Pinpoint the cell where the given text exists, returning its [X, Y] midpoint coordinate. 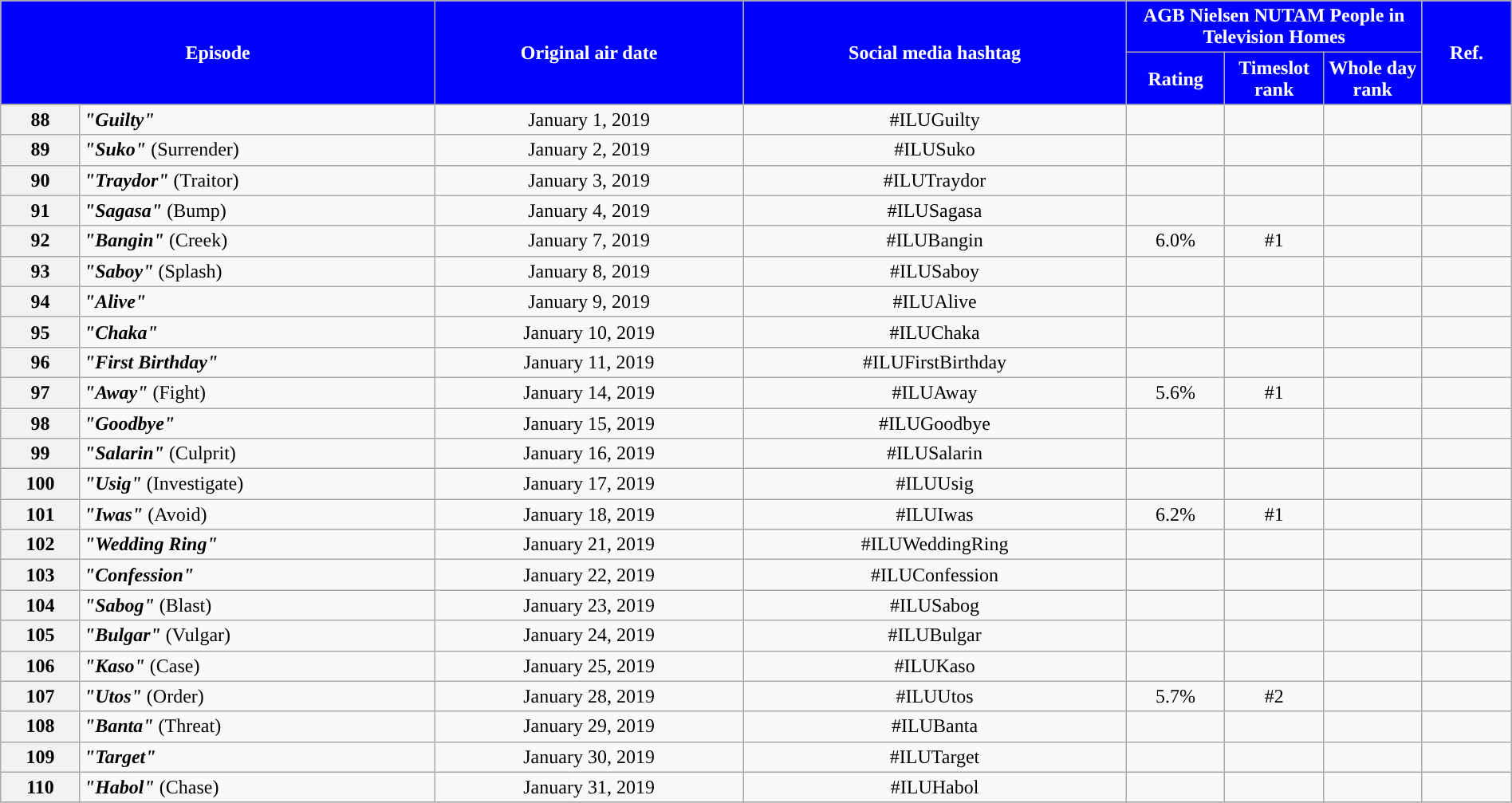
108 [41, 726]
92 [41, 241]
#ILUSagasa [935, 211]
January 1, 2019 [589, 120]
95 [41, 332]
AGB Nielsen NUTAM People in Television Homes [1274, 27]
January 25, 2019 [589, 666]
#ILUGuilty [935, 120]
98 [41, 423]
January 15, 2019 [589, 423]
#ILUAway [935, 392]
"Kaso" (Case) [257, 666]
#ILUWeddingRing [935, 545]
January 23, 2019 [589, 605]
Social media hashtag [935, 53]
#ILUUsig [935, 484]
January 8, 2019 [589, 271]
January 22, 2019 [589, 575]
5.6% [1175, 392]
#ILUChaka [935, 332]
#ILUHabol [935, 787]
"Traydor" (Traitor) [257, 180]
January 17, 2019 [589, 484]
#ILUUtos [935, 696]
104 [41, 605]
#ILUAlive [935, 301]
#ILUSuko [935, 150]
"Habol" (Chase) [257, 787]
"Sagasa" (Bump) [257, 211]
6.0% [1175, 241]
#2 [1274, 696]
January 14, 2019 [589, 392]
January 30, 2019 [589, 757]
105 [41, 636]
Ref. [1467, 53]
#ILUTarget [935, 757]
"Guilty" [257, 120]
#ILUBangin [935, 241]
99 [41, 454]
97 [41, 392]
#ILUKaso [935, 666]
January 24, 2019 [589, 636]
90 [41, 180]
6.2% [1175, 514]
"First Birthday" [257, 362]
96 [41, 362]
107 [41, 696]
91 [41, 211]
Episode [219, 53]
#ILUIwas [935, 514]
"Bangin" (Creek) [257, 241]
January 7, 2019 [589, 241]
"Utos" (Order) [257, 696]
#ILUConfession [935, 575]
January 29, 2019 [589, 726]
5.7% [1175, 696]
"Goodbye" [257, 423]
89 [41, 150]
110 [41, 787]
January 16, 2019 [589, 454]
"Alive" [257, 301]
#ILUBanta [935, 726]
103 [41, 575]
"Chaka" [257, 332]
January 28, 2019 [589, 696]
"Bulgar" (Vulgar) [257, 636]
93 [41, 271]
January 3, 2019 [589, 180]
#ILUBulgar [935, 636]
101 [41, 514]
"Usig" (Investigate) [257, 484]
"Confession" [257, 575]
Original air date [589, 53]
#ILUGoodbye [935, 423]
#ILUSalarin [935, 454]
Rating [1175, 78]
"Away" (Fight) [257, 392]
January 4, 2019 [589, 211]
"Target" [257, 757]
102 [41, 545]
106 [41, 666]
94 [41, 301]
#ILUSabog [935, 605]
Whole dayrank [1372, 78]
"Banta" (Threat) [257, 726]
January 21, 2019 [589, 545]
January 2, 2019 [589, 150]
#ILUSaboy [935, 271]
January 18, 2019 [589, 514]
January 10, 2019 [589, 332]
January 31, 2019 [589, 787]
"Saboy" (Splash) [257, 271]
January 9, 2019 [589, 301]
88 [41, 120]
#ILUFirstBirthday [935, 362]
109 [41, 757]
"Sabog" (Blast) [257, 605]
100 [41, 484]
"Iwas" (Avoid) [257, 514]
January 11, 2019 [589, 362]
"Suko" (Surrender) [257, 150]
"Wedding Ring" [257, 545]
"Salarin" (Culprit) [257, 454]
#ILUTraydor [935, 180]
Timeslotrank [1274, 78]
